Capture the cell that displays the provided text and extract its [X, Y] central coordinate. 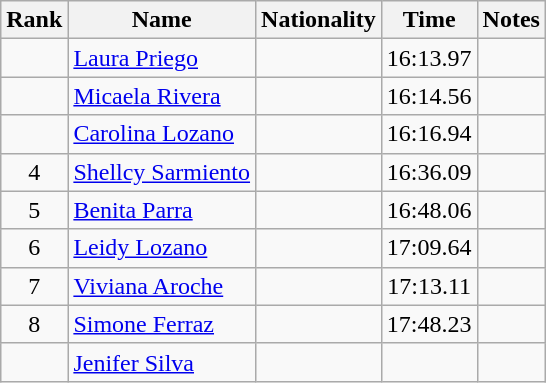
17:13.11 [429, 286]
Viviana Aroche [162, 286]
Simone Ferraz [162, 324]
4 [34, 172]
6 [34, 248]
5 [34, 210]
16:14.56 [429, 96]
16:36.09 [429, 172]
Name [162, 20]
Micaela Rivera [162, 96]
17:48.23 [429, 324]
Shellcy Sarmiento [162, 172]
8 [34, 324]
16:48.06 [429, 210]
Carolina Lozano [162, 134]
16:13.97 [429, 58]
Jenifer Silva [162, 362]
Rank [34, 20]
Laura Priego [162, 58]
Notes [511, 20]
16:16.94 [429, 134]
Time [429, 20]
17:09.64 [429, 248]
Leidy Lozano [162, 248]
Benita Parra [162, 210]
Nationality [319, 20]
7 [34, 286]
